Detect which cell encompasses the target text, then output its [X, Y] center coordinate. 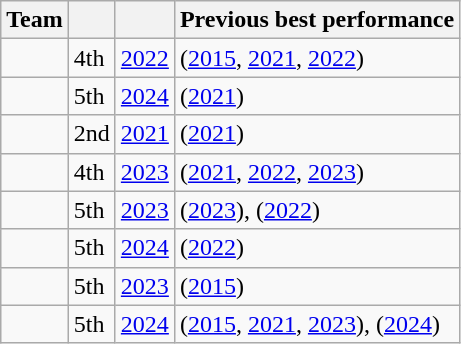
(2015, 2021, 2023), (2024) [316, 324]
2nd [92, 134]
(2015, 2021, 2022) [316, 58]
(2023), (2022) [316, 210]
(2022) [316, 248]
(2015) [316, 286]
2022 [144, 58]
(2021, 2022, 2023) [316, 172]
Team [35, 20]
Previous best performance [316, 20]
2021 [144, 134]
